From the cell containing the given text, extract its center point as [X, Y] coordinate. 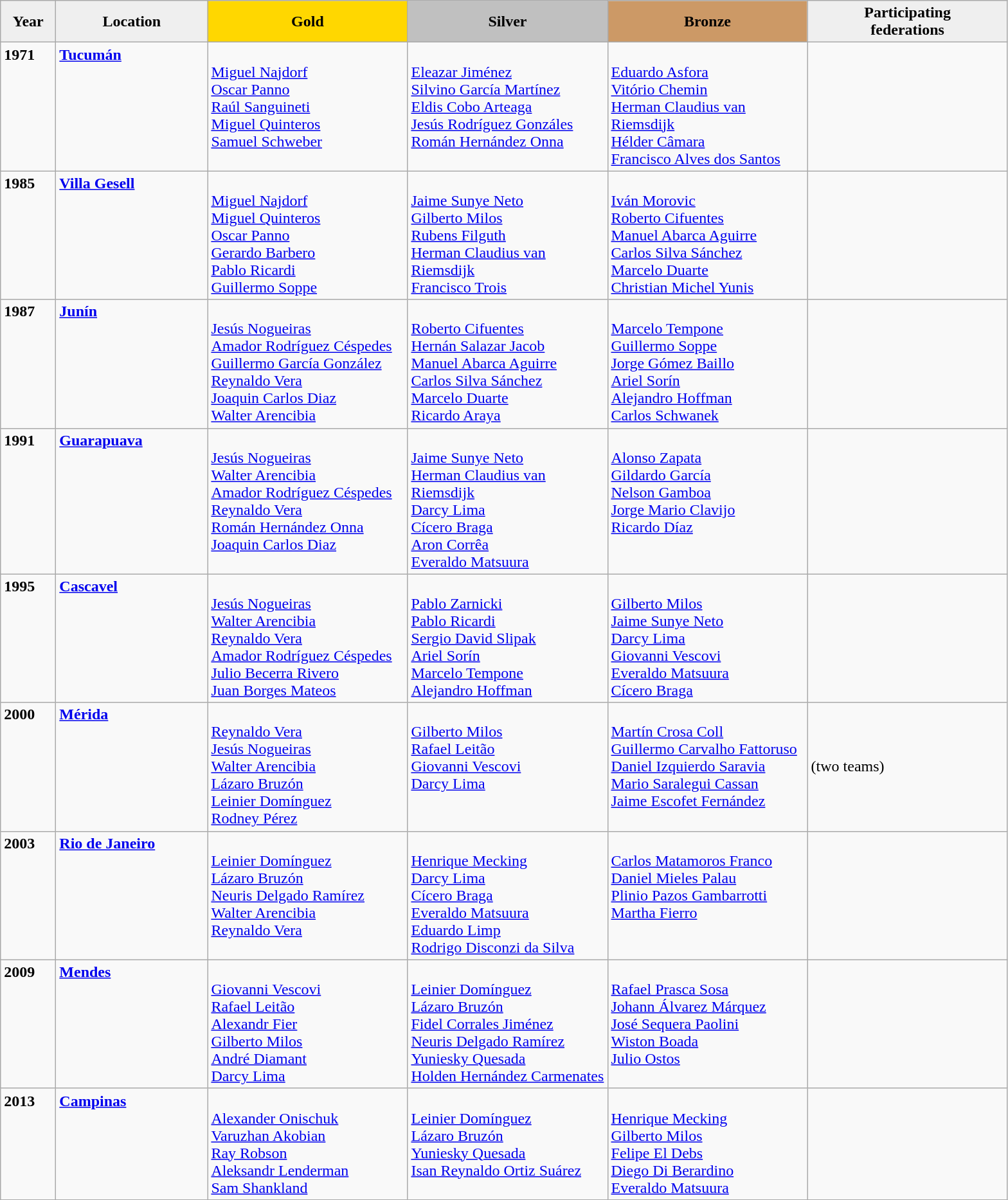
Jaime Sunye NetoHerman Claudius van RiemsdijkDarcy LimaCícero BragaAron CorrêaEveraldo Matsuura [508, 501]
Reynaldo VeraJesús NogueirasWalter ArencibiaLázaro BruzónLeinier DomínguezRodney Pérez [307, 767]
Rafael Prasca SosaJohann Álvarez MárquezJosé Sequera PaoliniWiston BoadaJulio Ostos [707, 1024]
Villa Gesell [132, 235]
Henrique MeckingGilberto MilosFelipe El DebsDiego Di BerardinoEveraldo Matsuura [707, 1144]
1971 [28, 107]
(two teams) [908, 767]
Leinier DomínguezLázaro BruzónYuniesky QuesadaIsan Reynaldo Ortiz Suárez [508, 1144]
Guarapuava [132, 501]
Gilberto MilosRafael LeitãoGiovanni VescoviDarcy Lima [508, 767]
Jesús NogueirasWalter ArencibiaReynaldo VeraAmador Rodríguez CéspedesJulio Becerra RiveroJuan Borges Mateos [307, 638]
Gilberto MilosJaime Sunye NetoDarcy LimaGiovanni VescoviEveraldo MatsuuraCícero Braga [707, 638]
Martín Crosa CollGuillermo Carvalho FattorusoDaniel Izquierdo SaraviaMario Saralegui CassanJaime Escofet Fernández [707, 767]
1985 [28, 235]
Participatingfederations [908, 22]
Campinas [132, 1144]
Location [132, 22]
Leinier DomínguezLázaro BruzónNeuris Delgado RamírezWalter ArencibiaReynaldo Vera [307, 895]
Year [28, 22]
Miguel NajdorfOscar PannoRaúl SanguinetiMiguel QuinterosSamuel Schweber [307, 107]
2013 [28, 1144]
Pablo ZarnickiPablo RicardiSergio David SlipakAriel SorínMarcelo TemponeAlejandro Hoffman [508, 638]
2000 [28, 767]
Mendes [132, 1024]
Cascavel [132, 638]
Junín [132, 364]
Bronze [707, 22]
Alonso ZapataGildardo GarcíaNelson GamboaJorge Mario ClavijoRicardo Díaz [707, 501]
Tucumán [132, 107]
Jaime Sunye NetoGilberto MilosRubens FilguthHerman Claudius van RiemsdijkFrancisco Trois [508, 235]
Jesús NogueirasWalter ArencibiaAmador Rodríguez CéspedesReynaldo VeraRomán Hernández OnnaJoaquin Carlos Diaz [307, 501]
2009 [28, 1024]
Iván MorovicRoberto CifuentesManuel Abarca AguirreCarlos Silva SánchezMarcelo DuarteChristian Michel Yunis [707, 235]
Miguel NajdorfMiguel QuinterosOscar PannoGerardo BarberoPablo RicardiGuillermo Soppe [307, 235]
Leinier DomínguezLázaro BruzónFidel Corrales JiménezNeuris Delgado RamírezYuniesky QuesadaHolden Hernández Carmenates [508, 1024]
Marcelo TemponeGuillermo SoppeJorge Gómez BailloAriel SorínAlejandro HoffmanCarlos Schwanek [707, 364]
1995 [28, 638]
2003 [28, 895]
Mérida [132, 767]
Silver [508, 22]
Eduardo AsforaVitório CheminHerman Claudius van RiemsdijkHélder CâmaraFrancisco Alves dos Santos [707, 107]
Alexander OnischukVaruzhan AkobianRay RobsonAleksandr LendermanSam Shankland [307, 1144]
Henrique MeckingDarcy LimaCícero BragaEveraldo MatsuuraEduardo LimpRodrigo Disconzi da Silva [508, 895]
Jesús NogueirasAmador Rodríguez CéspedesGuillermo García GonzálezReynaldo VeraJoaquin Carlos DiazWalter Arencibia [307, 364]
1991 [28, 501]
Giovanni VescoviRafael LeitãoAlexandr FierGilberto MilosAndré DiamantDarcy Lima [307, 1024]
1987 [28, 364]
Carlos Matamoros FrancoDaniel Mieles PalauPlinio Pazos GambarrottiMartha Fierro [707, 895]
Rio de Janeiro [132, 895]
Eleazar JiménezSilvino García MartínezEldis Cobo ArteagaJesús Rodríguez GonzálesRomán Hernández Onna [508, 107]
Roberto CifuentesHernán Salazar JacobManuel Abarca AguirreCarlos Silva SánchezMarcelo DuarteRicardo Araya [508, 364]
Gold [307, 22]
